Detect which cell encompasses the target text, then output its (x, y) center coordinate. 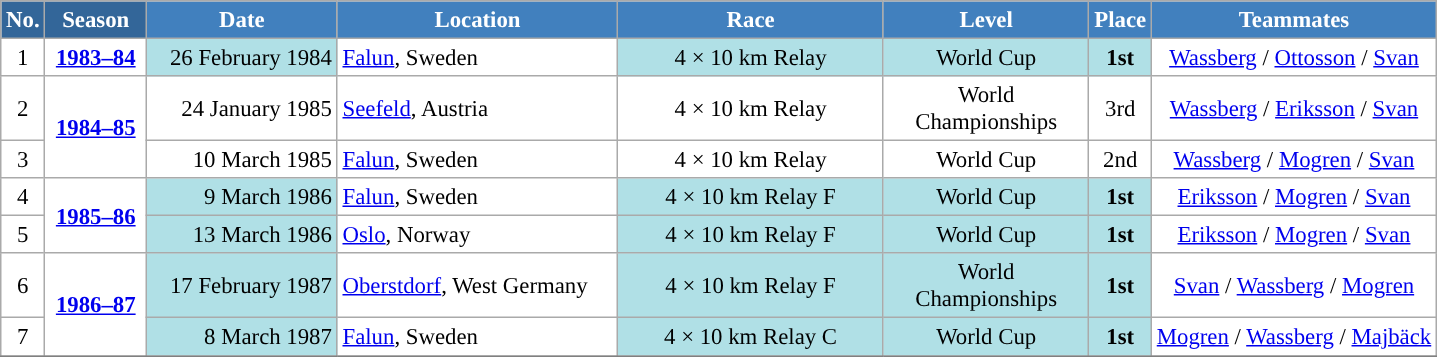
Svan / Wassberg / Mogren (1294, 286)
10 March 1985 (242, 160)
Level (986, 20)
26 February 1984 (242, 58)
Wassberg / Ottosson / Svan (1294, 58)
3 (23, 160)
1984–85 (96, 127)
Location (478, 20)
17 February 1987 (242, 286)
Oberstdorf, West Germany (478, 286)
1986–87 (96, 305)
Place (1120, 20)
Season (96, 20)
8 March 1987 (242, 337)
Date (242, 20)
13 March 1986 (242, 235)
1985–86 (96, 216)
Race (751, 20)
7 (23, 337)
Seefeld, Austria (478, 108)
5 (23, 235)
4 (23, 197)
Teammates (1294, 20)
Oslo, Norway (478, 235)
6 (23, 286)
9 March 1986 (242, 197)
4 × 10 km Relay C (751, 337)
2 (23, 108)
No. (23, 20)
Mogren / Wassberg / Majbäck (1294, 337)
Wassberg / Mogren / Svan (1294, 160)
2nd (1120, 160)
24 January 1985 (242, 108)
3rd (1120, 108)
1 (23, 58)
1983–84 (96, 58)
Wassberg / Eriksson / Svan (1294, 108)
